Detect which cell encompasses the target text, then output its [x, y] center coordinate. 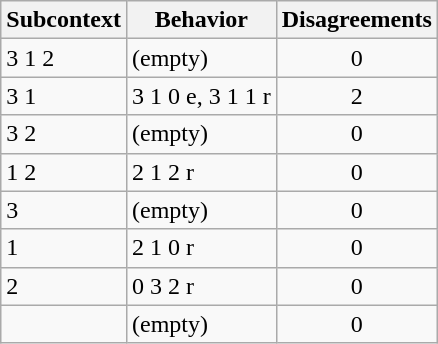
Behavior [201, 20]
3 1 [64, 96]
3 1 2 [64, 58]
Disagreements [356, 20]
3 [64, 210]
3 1 0 e, 3 1 1 r [201, 96]
1 2 [64, 172]
0 3 2 r [201, 286]
3 2 [64, 134]
2 1 2 r [201, 172]
1 [64, 248]
2 1 0 r [201, 248]
Subcontext [64, 20]
